Identify which cell holds the provided text, then report its (X, Y) central coordinate. 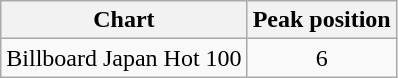
Chart (124, 20)
6 (322, 58)
Billboard Japan Hot 100 (124, 58)
Peak position (322, 20)
